Extract the [X, Y] coordinate from the center of the cell holding the provided text.  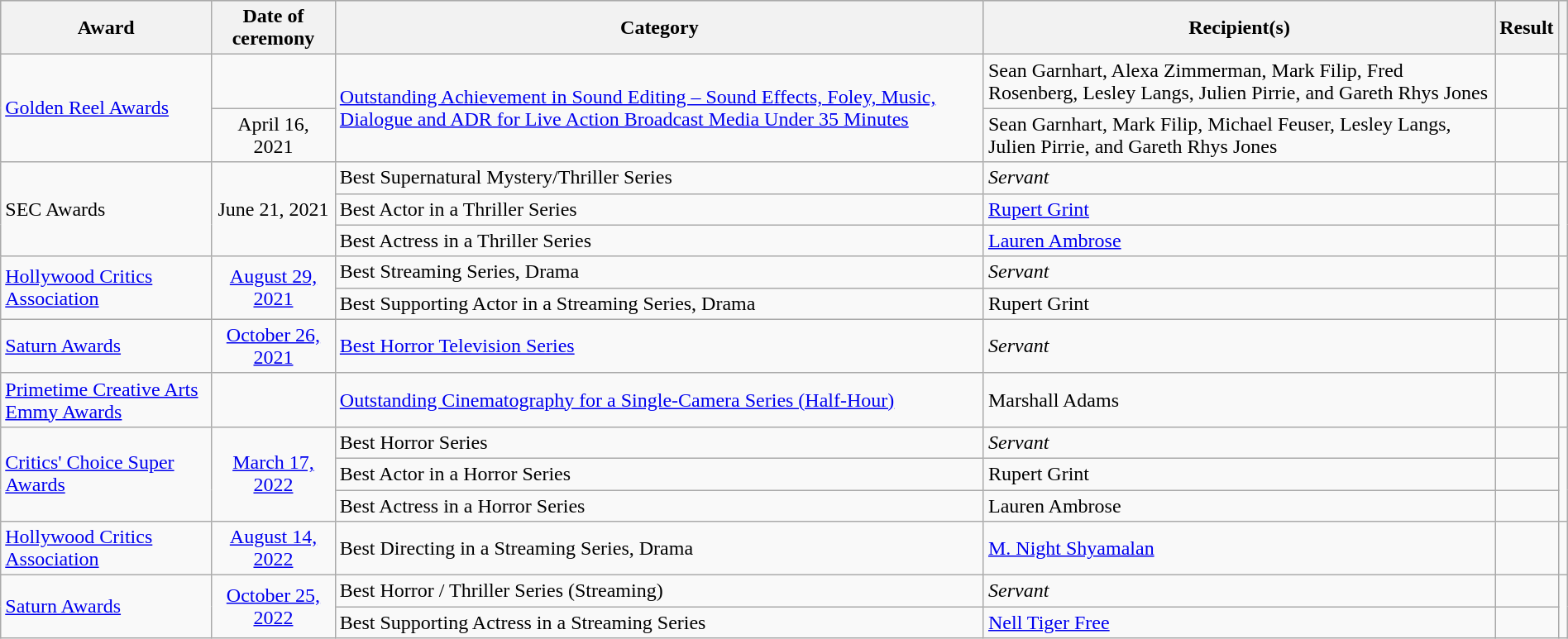
Best Supporting Actor in a Streaming Series, Drama [659, 303]
Golden Reel Awards [106, 108]
March 17, 2022 [274, 474]
Best Supernatural Mystery/Thriller Series [659, 178]
Primetime Creative Arts Emmy Awards [106, 400]
Best Horror / Thriller Series (Streaming) [659, 591]
Best Horror Series [659, 442]
Award [106, 28]
Critics' Choice Super Awards [106, 474]
Best Directing in a Streaming Series, Drama [659, 549]
Best Actor in a Thriller Series [659, 209]
Sean Garnhart, Mark Filip, Michael Feuser, Lesley Langs, Julien Pirrie, and Gareth Rhys Jones [1239, 136]
Date of ceremony [274, 28]
October 25, 2022 [274, 607]
SEC Awards [106, 209]
Best Actress in a Horror Series [659, 505]
October 26, 2021 [274, 346]
Recipient(s) [1239, 28]
Best Actor in a Horror Series [659, 474]
August 14, 2022 [274, 549]
Best Supporting Actress in a Streaming Series [659, 622]
Outstanding Cinematography for a Single-Camera Series (Half-Hour) [659, 400]
Sean Garnhart, Alexa Zimmerman, Mark Filip, Fred Rosenberg, Lesley Langs, Julien Pirrie, and Gareth Rhys Jones [1239, 81]
Best Streaming Series, Drama [659, 272]
M. Night Shyamalan [1239, 549]
August 29, 2021 [274, 288]
Best Actress in a Thriller Series [659, 241]
Nell Tiger Free [1239, 622]
Best Horror Television Series [659, 346]
Category [659, 28]
Marshall Adams [1239, 400]
June 21, 2021 [274, 209]
April 16, 2021 [274, 136]
Result [1527, 28]
Outstanding Achievement in Sound Editing – Sound Effects, Foley, Music, Dialogue and ADR for Live Action Broadcast Media Under 35 Minutes [659, 108]
